Output the (X, Y) coordinate of the center of the cell containing the given text.  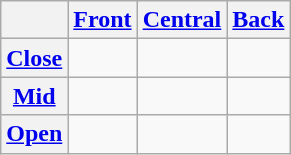
Close (34, 58)
Front (102, 20)
Mid (34, 96)
Central (182, 20)
Back (258, 20)
Open (34, 134)
